Find where the given text appears and provide that cell's center as (x, y) coordinate. 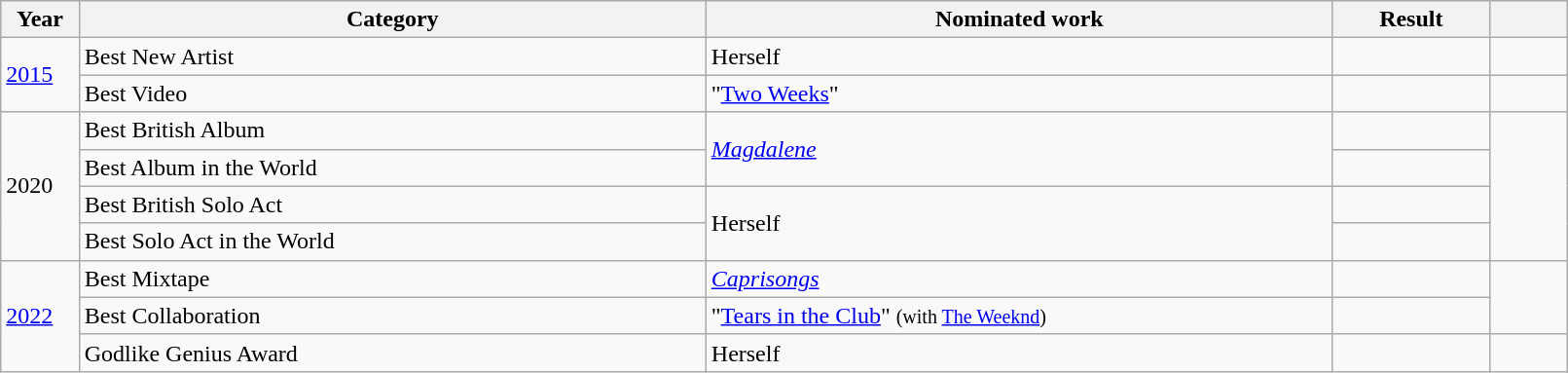
Best Video (392, 93)
Godlike Genius Award (392, 353)
Magdalene (1019, 149)
2015 (40, 75)
Result (1411, 19)
"Tears in the Club" (with The Weeknd) (1019, 316)
Caprisongs (1019, 279)
Best Album in the World (392, 168)
"Two Weeks" (1019, 93)
Best New Artist (392, 56)
Best British Album (392, 131)
Best Mixtape (392, 279)
Best Collaboration (392, 316)
2022 (40, 316)
2020 (40, 186)
Best British Solo Act (392, 205)
Category (392, 19)
Nominated work (1019, 19)
Year (40, 19)
Best Solo Act in the World (392, 242)
